Determine the [X, Y] coordinate at the center of the cell enclosing the given text.  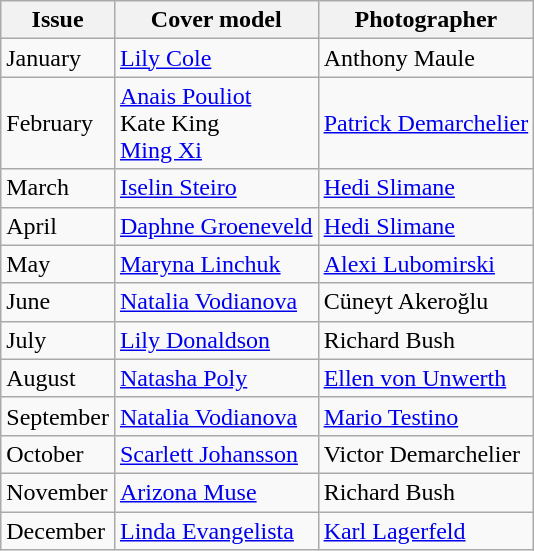
February [58, 123]
Linda Evangelista [216, 531]
Ellen von Unwerth [426, 378]
January [58, 58]
December [58, 531]
Scarlett Johansson [216, 454]
Mario Testino [426, 416]
Photographer [426, 20]
March [58, 188]
Lily Donaldson [216, 340]
October [58, 454]
Alexi Lubomirski [426, 264]
July [58, 340]
Karl Lagerfeld [426, 531]
Issue [58, 20]
September [58, 416]
Iselin Steiro [216, 188]
Anais PouliotKate KingMing Xi [216, 123]
April [58, 226]
Anthony Maule [426, 58]
November [58, 492]
Daphne Groeneveld [216, 226]
Victor Demarchelier [426, 454]
Cover model [216, 20]
May [58, 264]
Cüneyt Akeroğlu [426, 302]
August [58, 378]
Maryna Linchuk [216, 264]
Arizona Muse [216, 492]
Lily Cole [216, 58]
Patrick Demarchelier [426, 123]
June [58, 302]
Natasha Poly [216, 378]
